Extract the [x, y] coordinate from the center of the cell holding the provided text.  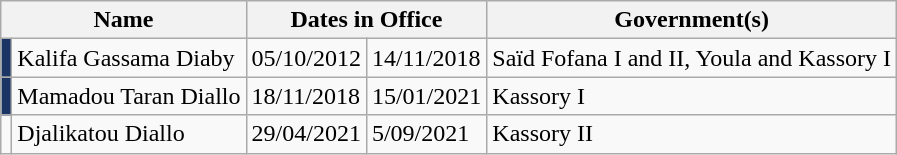
29/04/2021 [306, 134]
14/11/2018 [426, 58]
Government(s) [692, 20]
Saïd Fofana I and II, Youla and Kassory I [692, 58]
05/10/2012 [306, 58]
Kassory I [692, 96]
Djalikatou Diallo [129, 134]
Kalifa Gassama Diaby [129, 58]
5/09/2021 [426, 134]
Name [124, 20]
Kassory II [692, 134]
Mamadou Taran Diallo [129, 96]
Dates in Office [366, 20]
15/01/2021 [426, 96]
18/11/2018 [306, 96]
